Return [x, y] of the center of cell containing provided text 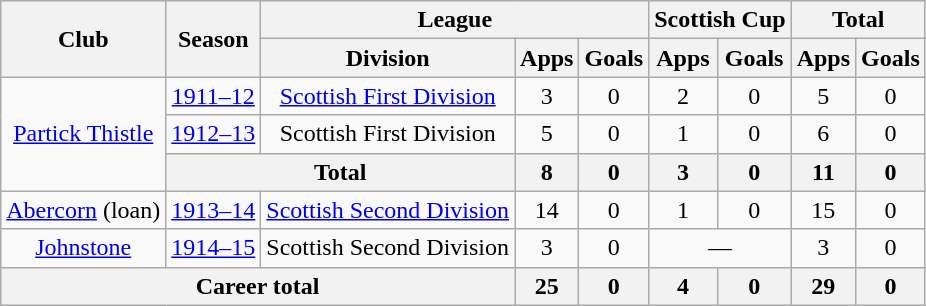
6 [823, 134]
15 [823, 210]
Partick Thistle [84, 134]
14 [547, 210]
Division [388, 58]
Club [84, 39]
2 [683, 96]
1912–13 [214, 134]
— [720, 248]
Season [214, 39]
Scottish Cup [720, 20]
1911–12 [214, 96]
Abercorn (loan) [84, 210]
25 [547, 286]
8 [547, 172]
1913–14 [214, 210]
4 [683, 286]
11 [823, 172]
29 [823, 286]
Johnstone [84, 248]
Career total [258, 286]
League [455, 20]
1914–15 [214, 248]
